Locate the cell with the specified text and output its [X, Y] center coordinate. 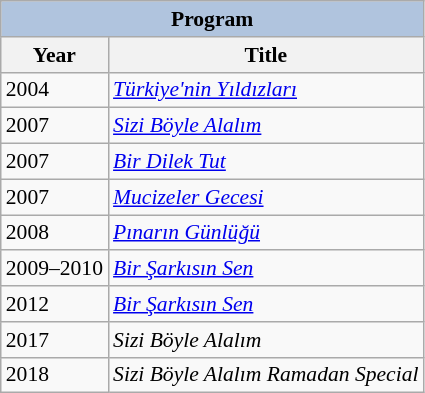
Türkiye'nin Yıldızları [266, 90]
2004 [54, 90]
2012 [54, 304]
2008 [54, 233]
Title [266, 55]
Sizi Böyle Alalım Ramadan Special [266, 375]
Pınarın Günlüğü [266, 233]
Bir Dilek Tut [266, 162]
2017 [54, 340]
2018 [54, 375]
Year [54, 55]
Program [212, 19]
Mucizeler Gecesi [266, 197]
2009–2010 [54, 269]
